Detect which cell encompasses the target text, then output its [x, y] center coordinate. 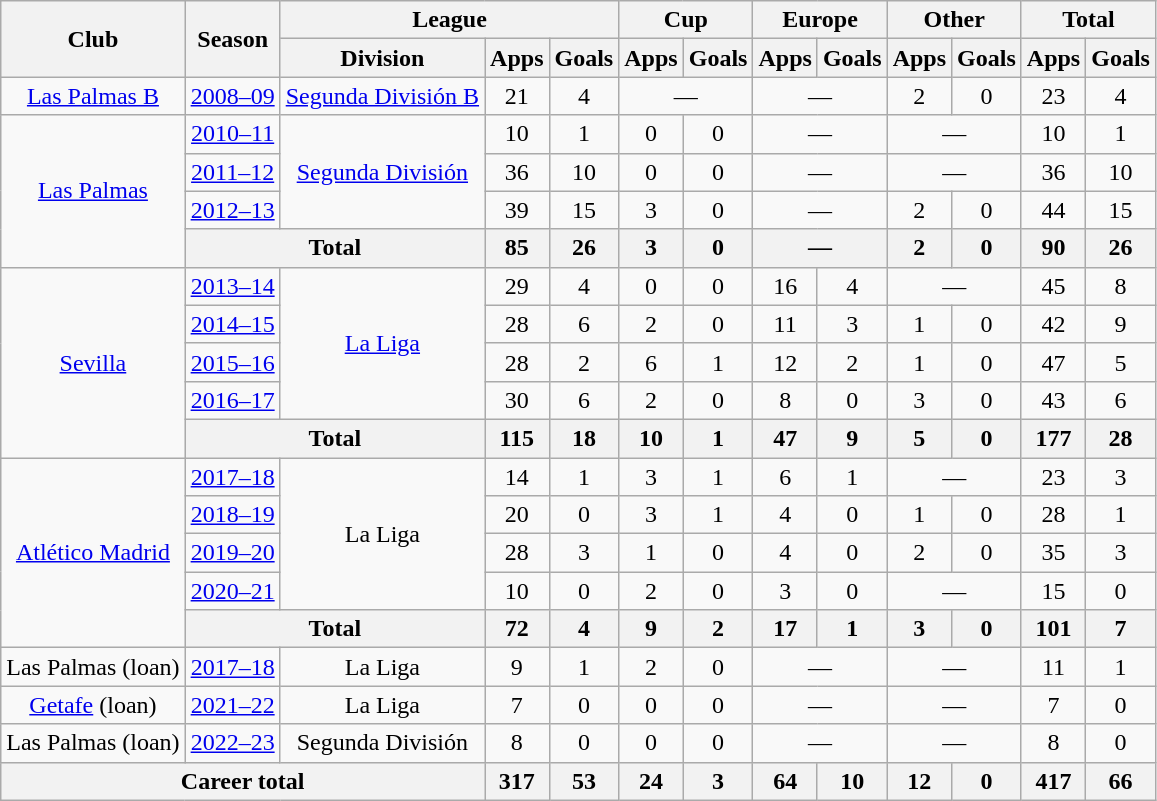
Getafe (loan) [93, 705]
Other [954, 20]
2015–16 [232, 362]
2014–15 [232, 324]
20 [517, 515]
2020–21 [232, 591]
90 [1053, 248]
30 [517, 400]
Sevilla [93, 362]
2013–14 [232, 286]
43 [1053, 400]
2022–23 [232, 743]
177 [1053, 438]
Career total [243, 781]
2018–19 [232, 515]
Las Palmas [93, 191]
66 [1121, 781]
101 [1053, 629]
42 [1053, 324]
2021–22 [232, 705]
53 [584, 781]
Division [382, 58]
16 [785, 286]
League [450, 20]
317 [517, 781]
2010–11 [232, 134]
21 [517, 96]
2019–20 [232, 553]
18 [584, 438]
44 [1053, 210]
85 [517, 248]
39 [517, 210]
14 [517, 477]
115 [517, 438]
17 [785, 629]
Segunda División B [382, 96]
Atlético Madrid [93, 553]
2016–17 [232, 400]
Las Palmas B [93, 96]
64 [785, 781]
Club [93, 39]
Season [232, 39]
35 [1053, 553]
Europe [820, 20]
2012–13 [232, 210]
45 [1053, 286]
29 [517, 286]
417 [1053, 781]
Cup [686, 20]
2008–09 [232, 96]
72 [517, 629]
2011–12 [232, 172]
24 [651, 781]
